Pinpoint the cell where the given text exists, returning its [x, y] midpoint coordinate. 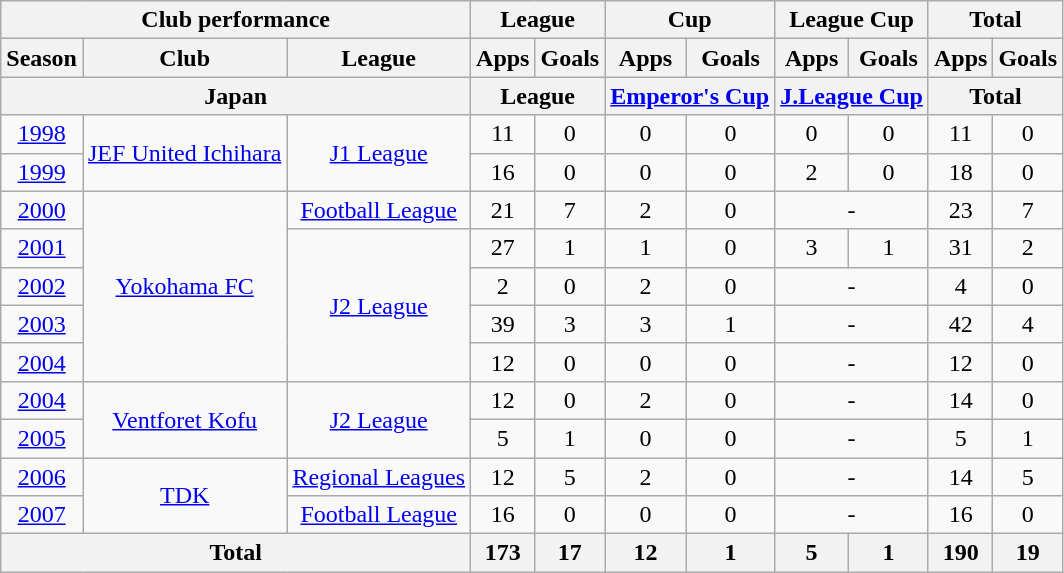
17 [570, 553]
2000 [42, 210]
2006 [42, 477]
21 [503, 210]
2005 [42, 438]
2002 [42, 286]
League Cup [852, 20]
42 [960, 324]
2007 [42, 515]
Club [184, 58]
27 [503, 248]
Yokohama FC [184, 286]
23 [960, 210]
39 [503, 324]
Season [42, 58]
Regional Leagues [379, 477]
Cup [690, 20]
J.League Cup [852, 96]
TDK [184, 496]
173 [503, 553]
19 [1028, 553]
18 [960, 172]
Club performance [236, 20]
1999 [42, 172]
JEF United Ichihara [184, 153]
2001 [42, 248]
2003 [42, 324]
Ventforet Kofu [184, 419]
31 [960, 248]
Emperor's Cup [690, 96]
1998 [42, 134]
190 [960, 553]
J1 League [379, 153]
Japan [236, 96]
